Capture the cell that displays the provided text and extract its (X, Y) central coordinate. 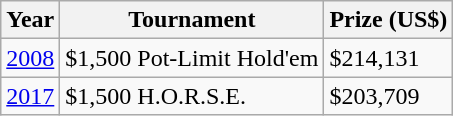
2008 (30, 58)
$214,131 (388, 58)
$203,709 (388, 96)
$1,500 H.O.R.S.E. (192, 96)
$1,500 Pot-Limit Hold'em (192, 58)
Prize (US$) (388, 20)
2017 (30, 96)
Year (30, 20)
Tournament (192, 20)
